Determine the [X, Y] coordinate at the center of the cell enclosing the given text.  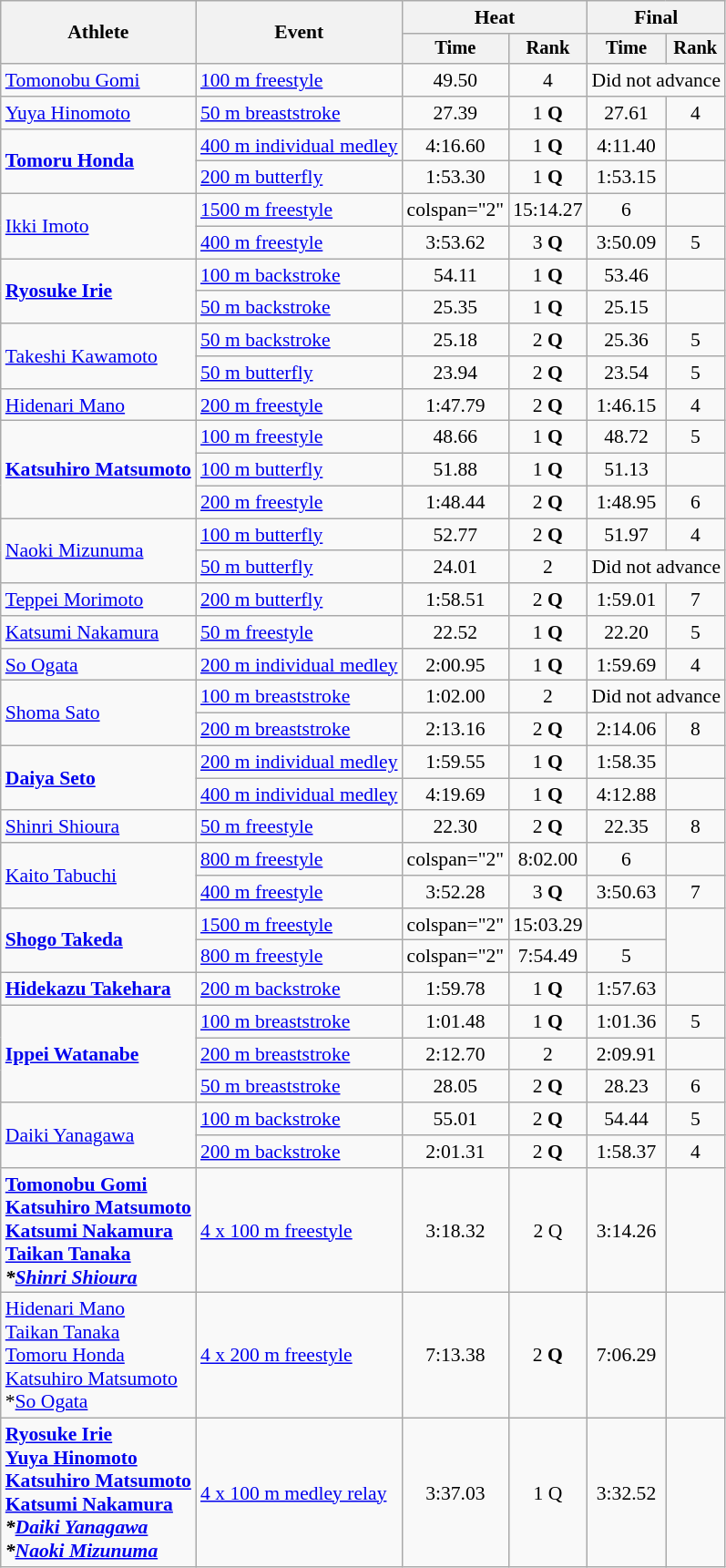
7:06.29 [627, 1356]
15:14.27 [547, 210]
3:50.63 [627, 892]
3:32.52 [627, 1492]
Tomonobu Gomi [98, 80]
51.97 [627, 535]
48.66 [455, 437]
Shogo Takeda [98, 940]
3:52.28 [455, 892]
1:53.15 [627, 178]
25.15 [627, 308]
25.18 [455, 340]
1:58.37 [627, 1152]
15:03.29 [547, 925]
Daiya Seto [98, 778]
Katsuhiro Matsumoto [98, 470]
1:59.01 [627, 600]
Hidekazu Takehara [98, 989]
2:00.95 [455, 665]
25.35 [455, 308]
1:58.35 [627, 763]
22.30 [455, 827]
2:13.16 [455, 730]
Shoma Sato [98, 712]
27.61 [627, 113]
Tomoru Honda [98, 162]
Heat [496, 17]
Yuya Hinomoto [98, 113]
Teppei Morimoto [98, 600]
54.44 [627, 1119]
1:48.95 [627, 503]
22.20 [627, 632]
3:14.26 [627, 1231]
4 x 100 m freestyle [299, 1231]
28.05 [455, 1087]
2:09.91 [627, 1054]
22.52 [455, 632]
Takeshi Kawamoto [98, 355]
Kaito Tabuchi [98, 875]
54.11 [455, 275]
24.01 [455, 568]
1:57.63 [627, 989]
28.23 [627, 1087]
Hidenari ManoTaikan TanakaTomoru HondaKatsuhiro Matsumoto*So Ogata [98, 1356]
27.39 [455, 113]
4:12.88 [627, 794]
Ippei Watanabe [98, 1055]
Ikki Imoto [98, 226]
49.50 [455, 80]
So Ogata [98, 665]
25.36 [627, 340]
1:59.78 [455, 989]
8:02.00 [547, 859]
4:16.60 [455, 146]
Katsumi Nakamura [98, 632]
Ryosuke Irie [98, 292]
1:58.51 [455, 600]
53.46 [627, 275]
1:53.30 [455, 178]
1:01.36 [627, 1022]
3:37.03 [455, 1492]
2:14.06 [627, 730]
4:11.40 [627, 146]
7:13.38 [455, 1356]
1:02.00 [455, 697]
Daiki Yanagawa [98, 1135]
2:12.70 [455, 1054]
3:53.62 [455, 243]
2:01.31 [455, 1152]
23.54 [627, 373]
55.01 [455, 1119]
1:48.44 [455, 503]
Tomonobu GomiKatsuhiro MatsumotoKatsumi NakamuraTaikan Tanaka*Shinri Shioura [98, 1231]
1:47.79 [455, 405]
Ryosuke IrieYuya HinomotoKatsuhiro MatsumotoKatsumi Nakamura*Daiki Yanagawa*Naoki Mizunuma [98, 1492]
Final [657, 17]
51.88 [455, 470]
Hidenari Mano [98, 405]
1:59.55 [455, 763]
7:54.49 [547, 957]
4:19.69 [455, 794]
23.94 [455, 373]
Athlete [98, 33]
4 x 200 m freestyle [299, 1356]
4 x 100 m medley relay [299, 1492]
48.72 [627, 437]
Shinri Shioura [98, 827]
3:18.32 [455, 1231]
52.77 [455, 535]
3:50.09 [627, 243]
51.13 [627, 470]
Event [299, 33]
1:01.48 [455, 1022]
22.35 [627, 827]
1:46.15 [627, 405]
1:59.69 [627, 665]
Naoki Mizunuma [98, 550]
